Output the (x, y) coordinate of the center of the cell containing the given text.  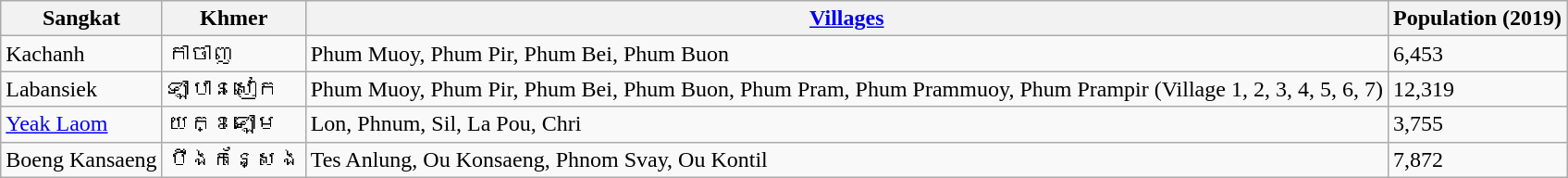
Population (2019) (1476, 19)
Phum Muoy, Phum Pir, Phum Bei, Phum Buon (846, 54)
យក្ខឡោម (233, 124)
Lon, Phnum, Sil, La Pou, Chri (846, 124)
Kachanh (81, 54)
7,872 (1476, 159)
6,453 (1476, 54)
Villages (846, 19)
Sangkat (81, 19)
Phum Muoy, Phum Pir, Phum Bei, Phum Buon, Phum Pram, Phum Prammuoy, Phum Prampir (Village 1, 2, 3, 4, 5, 6, 7) (846, 89)
3,755 (1476, 124)
Tes Anlung, Ou Konsaeng, Phnom Svay, Ou Kontil (846, 159)
12,319 (1476, 89)
Labansiek (81, 89)
Yeak Laom (81, 124)
Boeng Kansaeng (81, 159)
កាចាញ (233, 54)
បឹងកន្សែង (233, 159)
Khmer (233, 19)
ឡាបានសៀក (233, 89)
